Detect which cell encompasses the target text, then output its [X, Y] center coordinate. 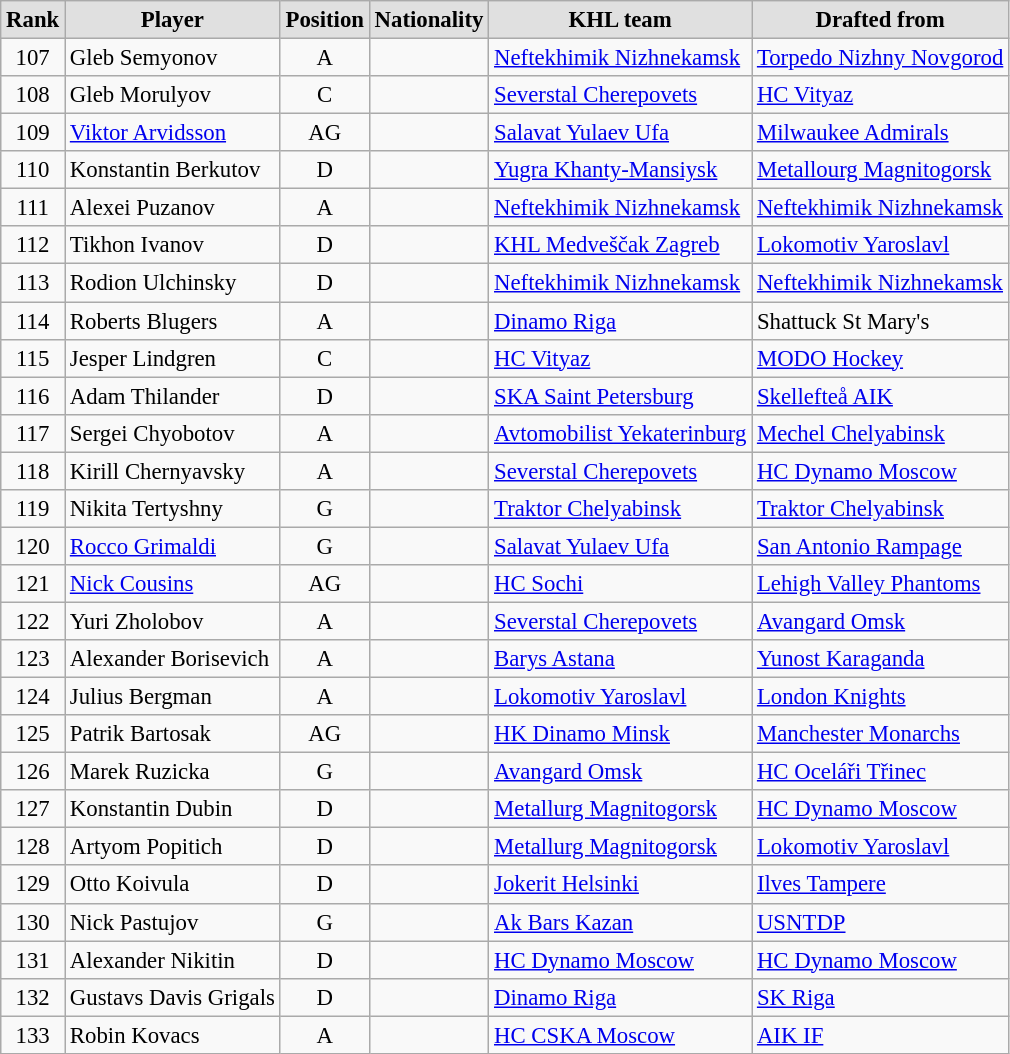
Manchester Monarchs [880, 734]
123 [33, 659]
112 [33, 245]
115 [33, 358]
Nationality [428, 20]
Alexander Nikitin [173, 960]
132 [33, 997]
Konstantin Dubin [173, 809]
Rank [33, 20]
Konstantin Berkutov [173, 170]
Adam Thilander [173, 396]
HC Oceláři Třinec [880, 772]
San Antonio Rampage [880, 546]
HC Sochi [620, 584]
MODO Hockey [880, 358]
Yugra Khanty-Mansiysk [620, 170]
133 [33, 1035]
Jesper Lindgren [173, 358]
119 [33, 509]
Viktor Arvidsson [173, 133]
AIK IF [880, 1035]
Nick Pastujov [173, 922]
120 [33, 546]
130 [33, 922]
107 [33, 58]
Player [173, 20]
126 [33, 772]
USNTDP [880, 922]
Roberts Blugers [173, 321]
Mechel Chelyabinsk [880, 433]
124 [33, 697]
Yunost Karaganda [880, 659]
Marek Ruzicka [173, 772]
Rodion Ulchinsky [173, 283]
Gleb Semyonov [173, 58]
118 [33, 471]
Artyom Popitich [173, 847]
Drafted from [880, 20]
HK Dinamo Minsk [620, 734]
KHL Medveščak Zagreb [620, 245]
131 [33, 960]
Barys Astana [620, 659]
117 [33, 433]
Otto Koivula [173, 885]
Gustavs Davis Grigals [173, 997]
Patrik Bartosak [173, 734]
128 [33, 847]
Metallourg Magnitogorsk [880, 170]
SKA Saint Petersburg [620, 396]
127 [33, 809]
125 [33, 734]
Ak Bars Kazan [620, 922]
Milwaukee Admirals [880, 133]
Nick Cousins [173, 584]
Nikita Tertyshny [173, 509]
Lehigh Valley Phantoms [880, 584]
SK Riga [880, 997]
Yuri Zholobov [173, 621]
121 [33, 584]
111 [33, 208]
Robin Kovacs [173, 1035]
London Knights [880, 697]
Sergei Chyobotov [173, 433]
109 [33, 133]
110 [33, 170]
Alexander Borisevich [173, 659]
Avtomobilist Yekaterinburg [620, 433]
Position [324, 20]
Jokerit Helsinki [620, 885]
Kirill Chernyavsky [173, 471]
HC CSKA Moscow [620, 1035]
Skellefteå AIK [880, 396]
Julius Bergman [173, 697]
129 [33, 885]
Rocco Grimaldi [173, 546]
Torpedo Nizhny Novgorod [880, 58]
122 [33, 621]
113 [33, 283]
KHL team [620, 20]
Alexei Puzanov [173, 208]
114 [33, 321]
116 [33, 396]
Gleb Morulyov [173, 95]
Ilves Tampere [880, 885]
Tikhon Ivanov [173, 245]
Shattuck St Mary's [880, 321]
108 [33, 95]
